From the cell containing the given text, extract its center point as (X, Y) coordinate. 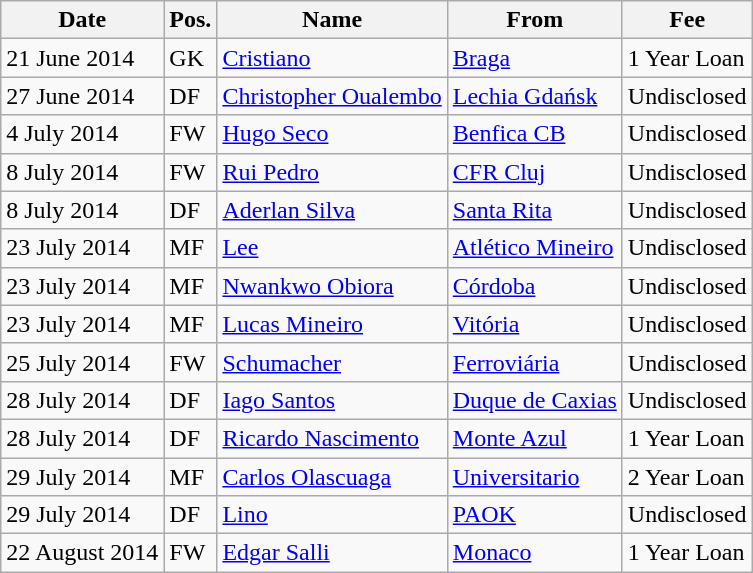
2 Year Loan (687, 477)
Pos. (190, 20)
PAOK (534, 515)
CFR Cluj (534, 172)
Monaco (534, 553)
Edgar Salli (332, 553)
Universitario (534, 477)
25 July 2014 (82, 362)
Schumacher (332, 362)
Rui Pedro (332, 172)
Nwankwo Obiora (332, 286)
Carlos Olascuaga (332, 477)
Lucas Mineiro (332, 324)
Atlético Mineiro (534, 248)
Ferroviária (534, 362)
From (534, 20)
Aderlan Silva (332, 210)
Córdoba (534, 286)
Name (332, 20)
Santa Rita (534, 210)
GK (190, 58)
Monte Azul (534, 438)
21 June 2014 (82, 58)
Cristiano (332, 58)
Date (82, 20)
Christopher Oualembo (332, 96)
Fee (687, 20)
Lechia Gdańsk (534, 96)
Braga (534, 58)
Duque de Caxias (534, 400)
22 August 2014 (82, 553)
Iago Santos (332, 400)
Hugo Seco (332, 134)
Benfica CB (534, 134)
Vitória (534, 324)
27 June 2014 (82, 96)
Lee (332, 248)
Lino (332, 515)
Ricardo Nascimento (332, 438)
4 July 2014 (82, 134)
